Pinpoint the cell where the given text exists, returning its [x, y] midpoint coordinate. 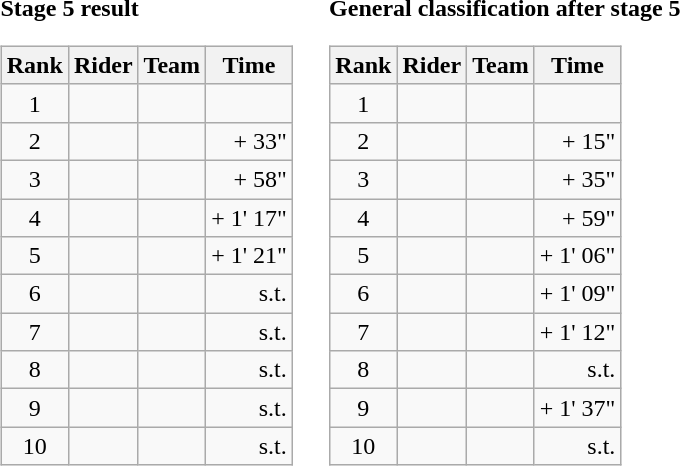
+ 1' 37" [578, 408]
+ 1' 21" [250, 256]
+ 59" [578, 217]
+ 1' 09" [578, 294]
+ 35" [578, 179]
+ 1' 12" [578, 332]
+ 33" [250, 141]
+ 1' 06" [578, 256]
+ 58" [250, 179]
+ 1' 17" [250, 217]
+ 15" [578, 141]
